Return the [X, Y] coordinate for the center point of the cell that contains the specified text.  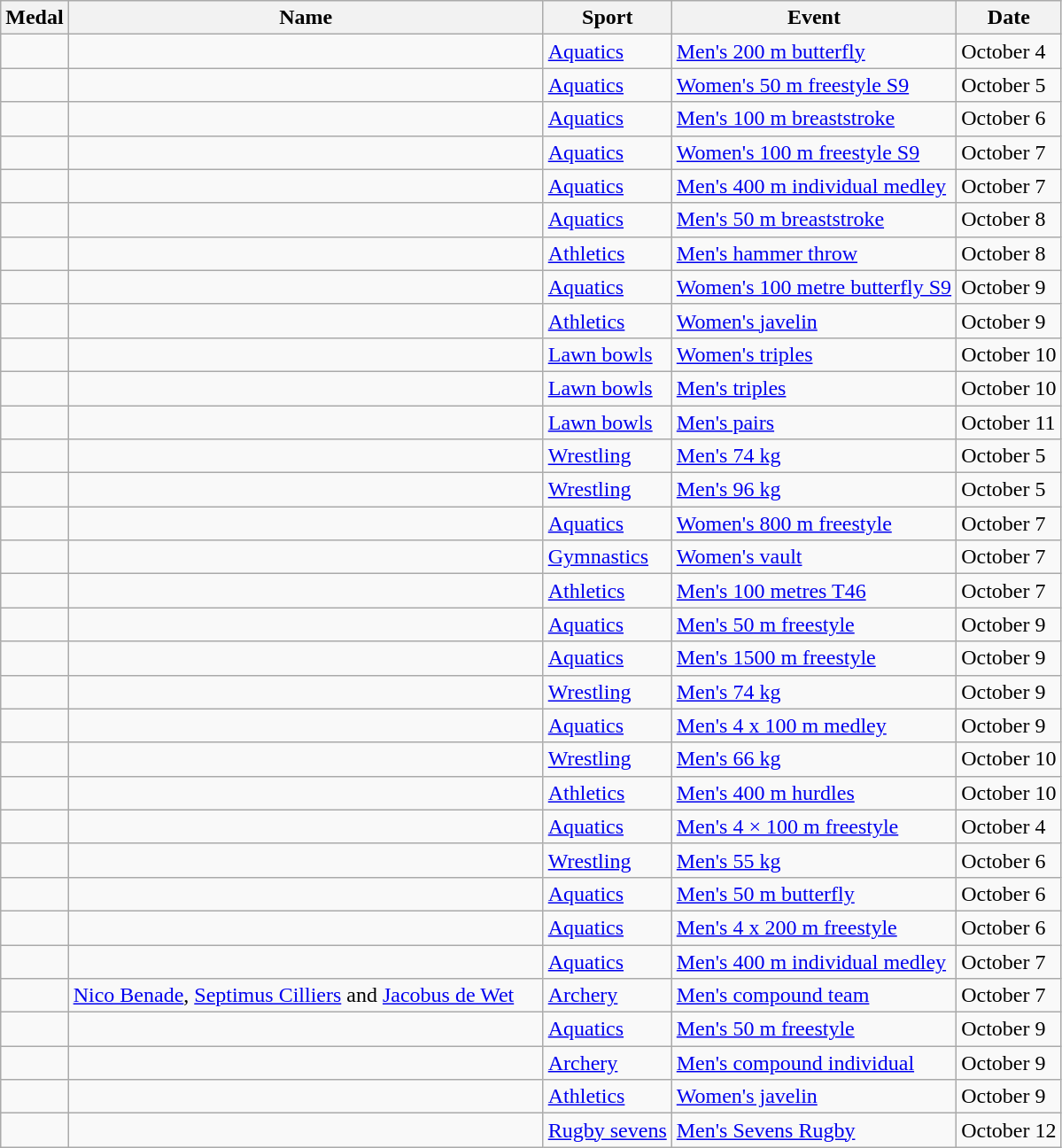
Men's 400 m hurdles [813, 793]
Men's 100 metres T46 [813, 591]
Men's compound team [813, 996]
Men's triples [813, 388]
Men's 1500 m freestyle [813, 658]
Men's 200 m butterfly [813, 51]
Men's 66 kg [813, 759]
Men's Sevens Rugby [813, 1130]
Men's 4 x 100 m medley [813, 725]
Medal [35, 18]
Women's 800 m freestyle [813, 524]
Men's hammer throw [813, 253]
Men's 4 x 200 m freestyle [813, 927]
Men's 96 kg [813, 490]
Men's 100 m breaststroke [813, 119]
Men's pairs [813, 423]
Nico Benade, Septimus Cilliers and Jacobus de Wet [306, 996]
Women's 100 m freestyle S9 [813, 152]
Men's 50 m butterfly [813, 894]
Men's 4 × 100 m freestyle [813, 826]
Sport [608, 18]
Name [306, 18]
Women's 100 metre butterfly S9 [813, 287]
Date [1009, 18]
Men's 50 m breaststroke [813, 220]
Women's vault [813, 557]
Men's compound individual [813, 1063]
Women's 50 m freestyle S9 [813, 85]
October 11 [1009, 423]
Women's triples [813, 354]
Gymnastics [608, 557]
October 12 [1009, 1130]
Rugby sevens [608, 1130]
Event [813, 18]
Men's 55 kg [813, 860]
